Return (x, y) of the center of cell containing provided text 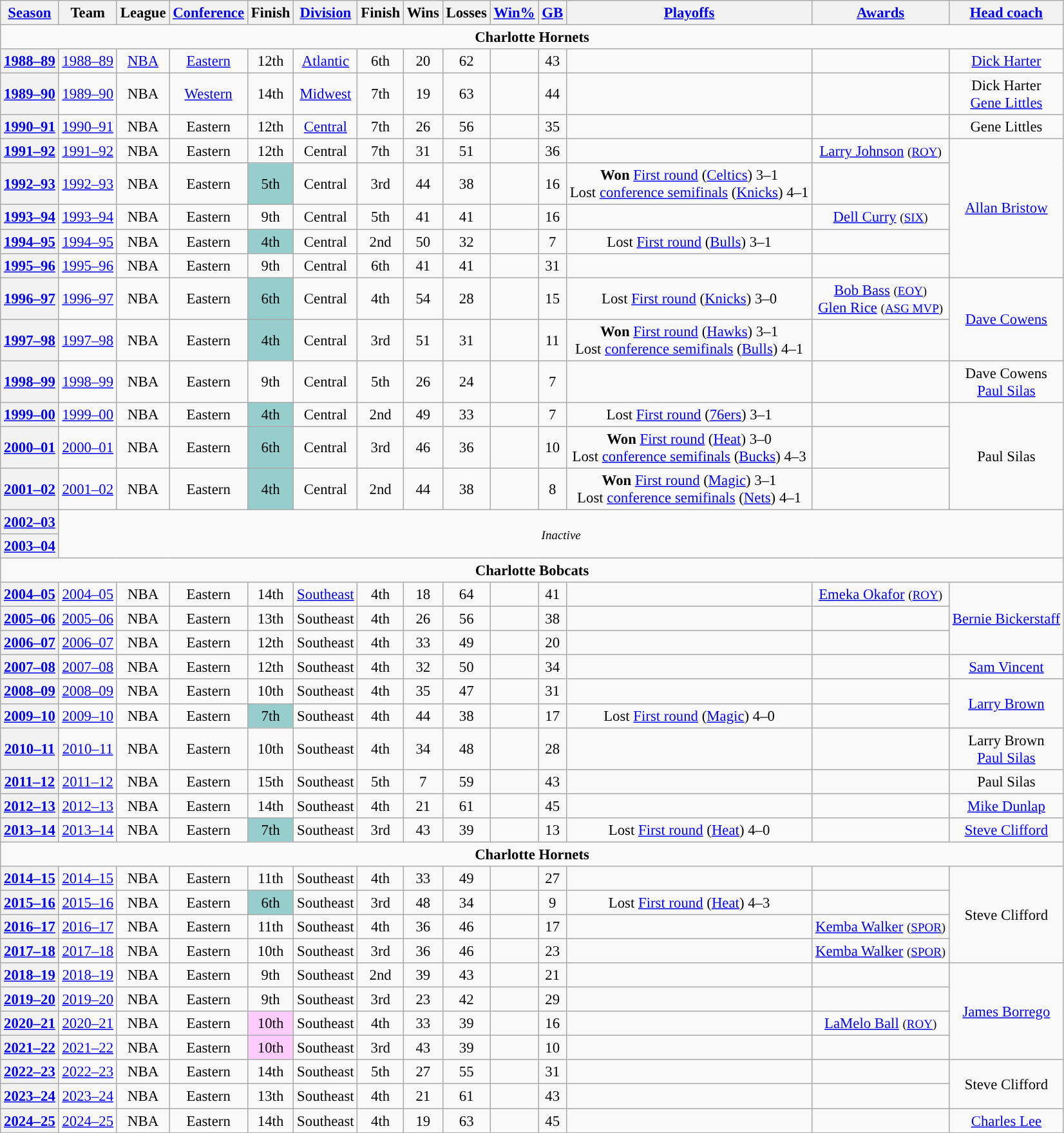
Midwest (326, 94)
Dave Cowens (1006, 319)
Won First round (Celtics) 3–1Lost conference semifinals (Knicks) 4–1 (689, 184)
Gene Littles (1006, 127)
59 (466, 781)
11 (553, 340)
Awards (881, 13)
Western (209, 94)
Conference (209, 13)
18 (423, 595)
Sam Vincent (1006, 667)
15th (271, 781)
Won First round (Hawks) 3–1 Lost conference semifinals (Bulls) 4–1 (689, 340)
Won First round (Heat) 3–0 Lost conference semifinals (Bucks) 4–3 (689, 447)
2003–04 (30, 546)
Won First round (Magic) 3–1 Lost conference semifinals (Nets) 4–1 (689, 490)
Larry BrownPaul Silas (1006, 748)
62 (466, 61)
24 (466, 381)
55 (466, 1072)
Season (30, 13)
8 (553, 490)
Larry Brown (1006, 703)
Win% (514, 13)
Lost First round (Heat) 4–3 (689, 902)
Lost First round (76ers) 3–1 (689, 415)
Charles Lee (1006, 1121)
42 (466, 1000)
Charlotte Bobcats (532, 571)
29 (553, 1000)
Dick Harter (1006, 61)
Allan Bristow (1006, 209)
Playoffs (689, 13)
2002–03 (30, 522)
Mike Dunlap (1006, 806)
Bernie Bickerstaff (1006, 618)
Team (88, 13)
Losses (466, 13)
James Borrego (1006, 1011)
Dave CowensPaul Silas (1006, 381)
Atlantic (326, 61)
Division (326, 13)
Emeka Okafor (ROY) (881, 595)
54 (423, 299)
Inactive (561, 533)
LaMelo Ball (ROY) (881, 1024)
Lost First round (Magic) 4–0 (689, 716)
13 (553, 830)
64 (466, 595)
Larry Johnson (ROY) (881, 151)
9 (553, 902)
Wins (423, 13)
Head coach (1006, 13)
47 (466, 692)
15 (553, 299)
Lost First round (Heat) 4–0 (689, 830)
GB (553, 13)
Dick HarterGene Littles (1006, 94)
Lost First round (Bulls) 3–1 (689, 242)
Lost First round (Knicks) 3–0 (689, 299)
League (143, 13)
Bob Bass (EOY)Glen Rice (ASG MVP) (881, 299)
Dell Curry (SIX) (881, 217)
